Output the (X, Y) coordinate of the center of the cell containing the given text.  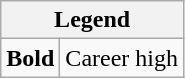
Legend (92, 20)
Bold (30, 58)
Career high (122, 58)
